For the text-containing cell, return its midpoint in (X, Y) coordinate format. 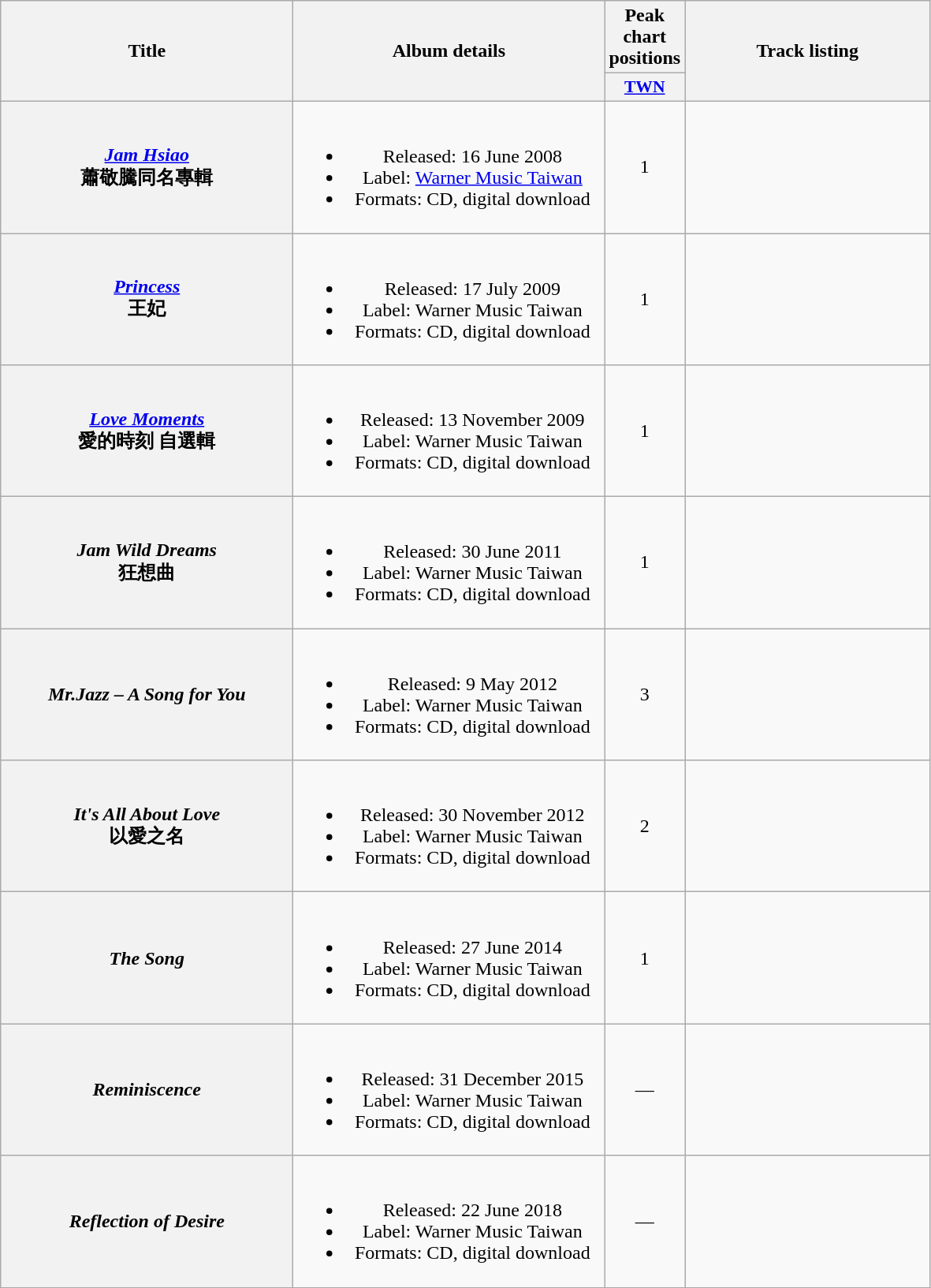
TWN (645, 88)
Released: 30 June 2011Label: Warner Music TaiwanFormats: CD, digital download (449, 563)
Reminiscence (147, 1090)
Released: 17 July 2009Label: Warner Music TaiwanFormats: CD, digital download (449, 300)
The Song (147, 958)
3 (645, 694)
Released: 31 December 2015Label: Warner Music TaiwanFormats: CD, digital download (449, 1090)
Track listing (807, 51)
2 (645, 827)
Released: 30 November 2012Label: Warner Music TaiwanFormats: CD, digital download (449, 827)
It's All About Love 以愛之名 (147, 827)
Mr.Jazz – A Song for You (147, 694)
Jam Hsiao 蕭敬騰同名專輯 (147, 167)
Jam Wild Dreams 狂想曲 (147, 563)
Released: 13 November 2009Label: Warner Music TaiwanFormats: CD, digital download (449, 431)
Reflection of Desire (147, 1221)
Released: 16 June 2008Label: Warner Music TaiwanFormats: CD, digital download (449, 167)
Album details (449, 51)
Love Moments 愛的時刻 自選輯 (147, 431)
Released: 22 June 2018Label: Warner Music TaiwanFormats: CD, digital download (449, 1221)
Peak chart positions (645, 37)
Released: 9 May 2012Label: Warner Music TaiwanFormats: CD, digital download (449, 694)
Title (147, 51)
Released: 27 June 2014Label: Warner Music TaiwanFormats: CD, digital download (449, 958)
Princess 王妃 (147, 300)
